Search for the cell housing the specified text and yield its (X, Y) center coordinate. 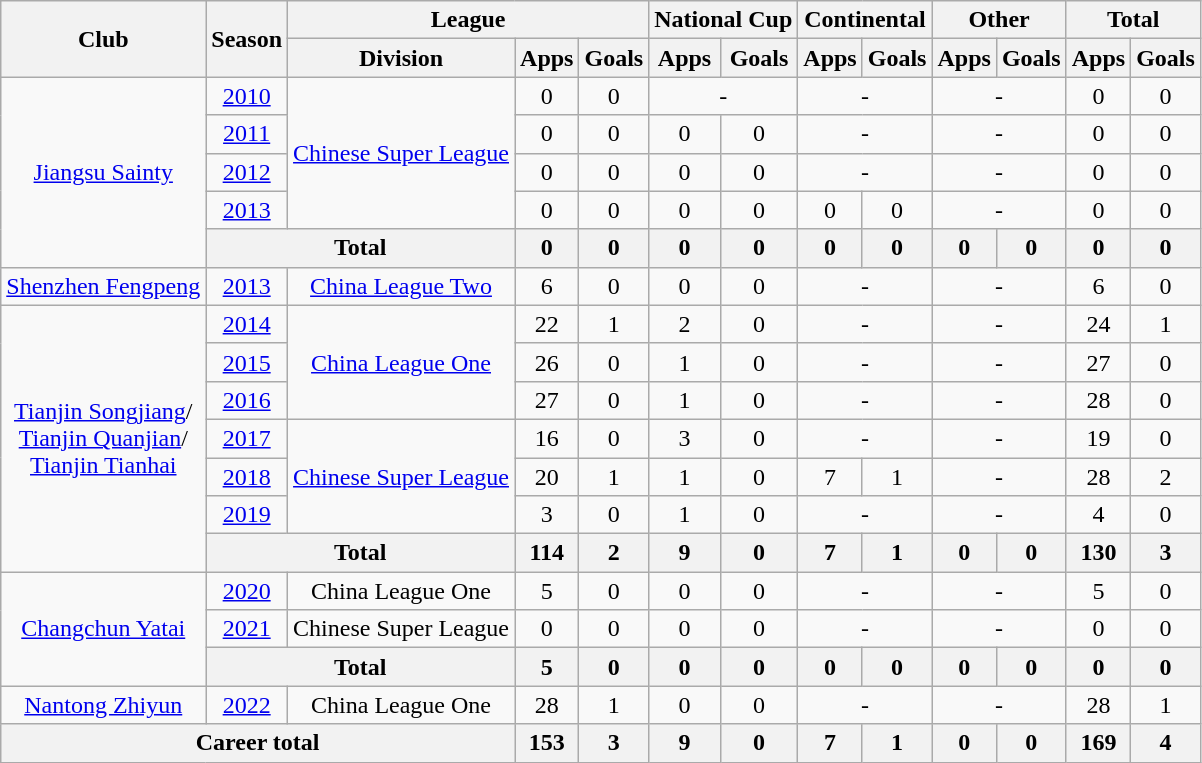
2014 (247, 324)
2012 (247, 172)
26 (547, 362)
Changchun Yatai (104, 629)
130 (1098, 553)
Club (104, 39)
2019 (247, 515)
Tianjin Songjiang/Tianjin Quanjian/Tianjin Tianhai (104, 438)
2021 (247, 629)
153 (547, 743)
169 (1098, 743)
Division (402, 58)
Career total (258, 743)
2015 (247, 362)
20 (547, 477)
19 (1098, 438)
Shenzhen Fengpeng (104, 286)
League (468, 20)
2018 (247, 477)
Season (247, 39)
Jiangsu Sainty (104, 172)
Other (999, 20)
16 (547, 438)
Continental (865, 20)
114 (547, 553)
24 (1098, 324)
2011 (247, 134)
2010 (247, 96)
22 (547, 324)
2020 (247, 591)
2016 (247, 400)
2022 (247, 705)
China League Two (402, 286)
2017 (247, 438)
Nantong Zhiyun (104, 705)
National Cup (724, 20)
